From the cell containing the given text, extract its center point as (x, y) coordinate. 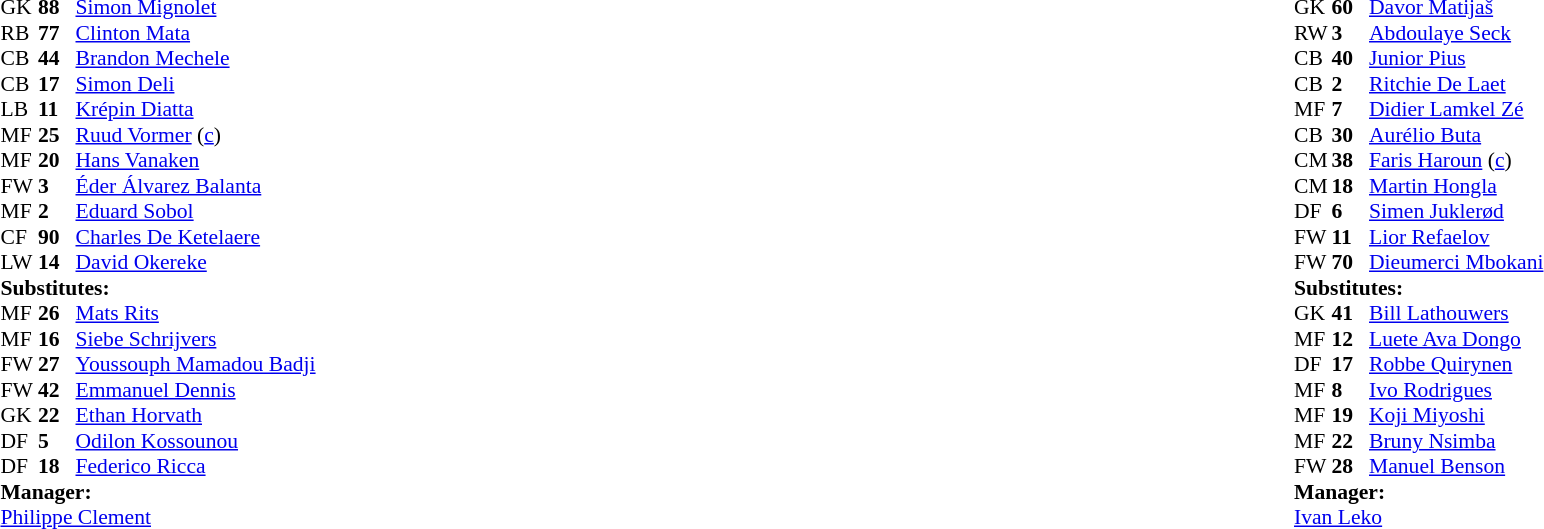
Didier Lamkel Zé (1456, 109)
LB (19, 109)
LW (19, 263)
CF (19, 237)
Mats Rits (196, 313)
Hans Vanaken (196, 161)
90 (57, 237)
Aurélio Buta (1456, 135)
19 (1351, 415)
Simen Juklerød (1456, 211)
42 (57, 390)
16 (57, 339)
Odilon Kossounou (196, 441)
8 (1351, 390)
Faris Haroun (c) (1456, 161)
Youssouph Mamadou Badji (196, 365)
Federico Ricca (196, 467)
Bill Lathouwers (1456, 313)
Abdoulaye Seck (1456, 33)
27 (57, 365)
Ruud Vormer (c) (196, 135)
41 (1351, 313)
Junior Pius (1456, 59)
44 (57, 59)
Charles De Ketelaere (196, 237)
28 (1351, 467)
Siebe Schrijvers (196, 339)
Ethan Horvath (196, 415)
Brandon Mechele (196, 59)
6 (1351, 211)
Ivo Rodrigues (1456, 390)
14 (57, 263)
20 (57, 161)
12 (1351, 339)
77 (57, 33)
Krépin Diatta (196, 109)
7 (1351, 109)
25 (57, 135)
Ritchie De Laet (1456, 84)
Emmanuel Dennis (196, 390)
Robbe Quirynen (1456, 365)
Lior Refaelov (1456, 237)
Martin Hongla (1456, 186)
RB (19, 33)
RW (1313, 33)
Clinton Mata (196, 33)
5 (57, 441)
Luete Ava Dongo (1456, 339)
Eduard Sobol (196, 211)
Simon Deli (196, 84)
David Okereke (196, 263)
38 (1351, 161)
30 (1351, 135)
40 (1351, 59)
70 (1351, 263)
Dieumerci Mbokani (1456, 263)
Éder Álvarez Balanta (196, 186)
Bruny Nsimba (1456, 441)
Koji Miyoshi (1456, 415)
26 (57, 313)
Manuel Benson (1456, 467)
